Capture the cell that displays the provided text and extract its [X, Y] central coordinate. 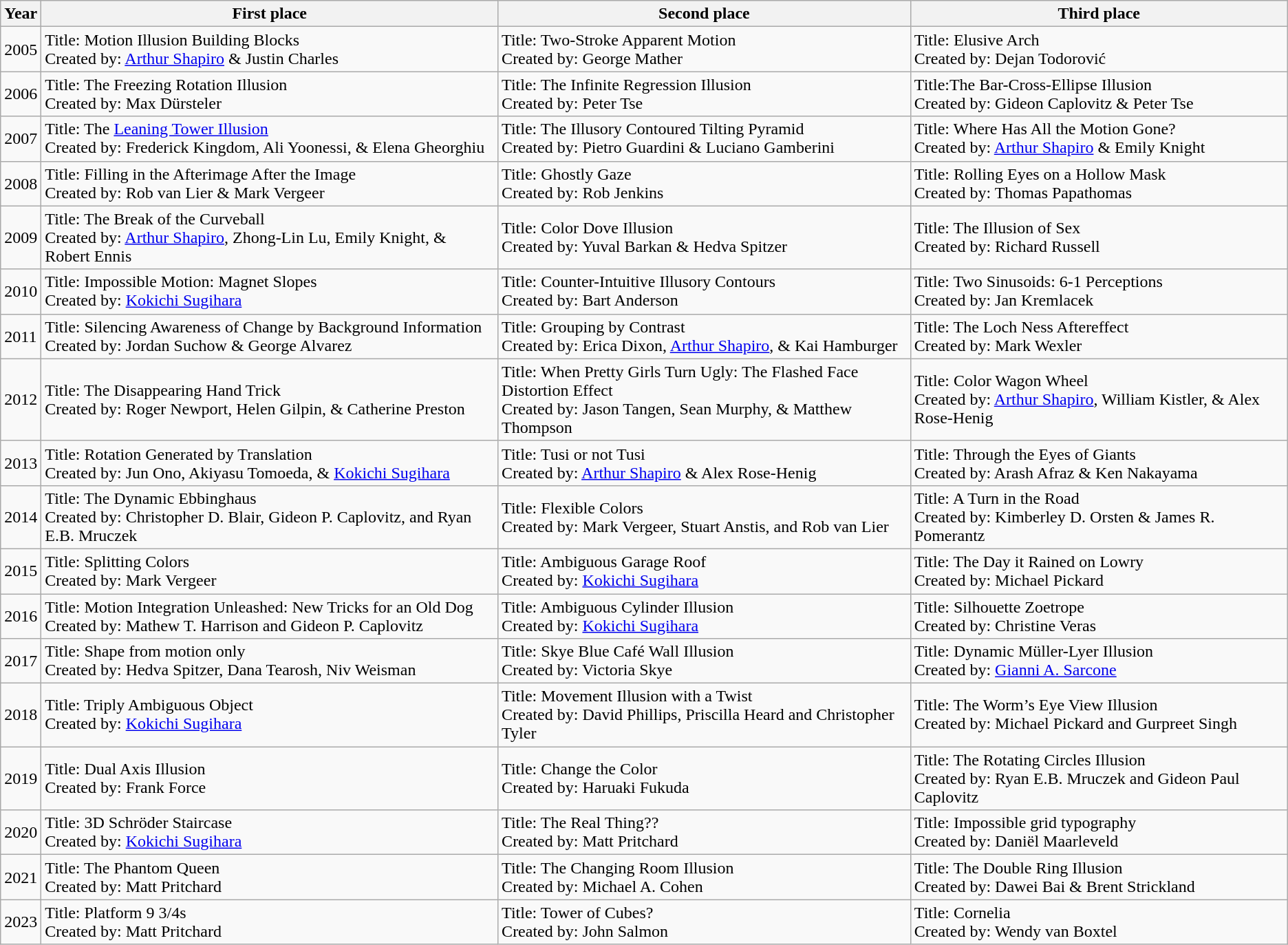
Title: Filling in the Afterimage After the ImageCreated by: Rob van Lier & Mark Vergeer [270, 183]
2020 [21, 833]
2019 [21, 778]
Title: Ambiguous Garage RoofCreated by: Kokichi Sugihara [705, 571]
Title: Impossible Motion: Magnet SlopesCreated by: Kokichi Sugihara [270, 292]
2018 [21, 715]
Title: The Changing Room Illusion Created by: Michael A. Cohen [705, 877]
Title: The Phantom Queen Created by: Matt Pritchard [270, 877]
2021 [21, 877]
Title: The Disappearing Hand TrickCreated by: Roger Newport, Helen Gilpin, & Catherine Preston [270, 399]
First place [270, 14]
Title: Motion Illusion Building BlocksCreated by: Arthur Shapiro & Justin Charles [270, 50]
Title: Color Wagon WheelCreated by: Arthur Shapiro, William Kistler, & Alex Rose-Henig [1099, 399]
Title: Ghostly GazeCreated by: Rob Jenkins [705, 183]
Title: Ambiguous Cylinder Illusion Created by: Kokichi Sugihara [705, 615]
Title: Two Sinusoids: 6-1 PerceptionsCreated by: Jan Kremlacek [1099, 292]
2006 [21, 94]
Title: Change the Color Created by: Haruaki Fukuda [705, 778]
Title: The Break of the CurveballCreated by: Arthur Shapiro, Zhong-Lin Lu, Emily Knight, & Robert Ennis [270, 237]
Title: Elusive ArchCreated by: Dejan Todorović [1099, 50]
Title: Dual Axis Illusion Created by: Frank Force [270, 778]
Title: Skye Blue Café Wall Illusion Created by: Victoria Skye [705, 661]
Title: A Turn in the RoadCreated by: Kimberley D. Orsten & James R. Pomerantz [1099, 517]
Title: The Illusion of SexCreated by: Richard Russell [1099, 237]
Title: 3D Schröder Staircase Created by: Kokichi Sugihara [270, 833]
Title: Tusi or not TusiCreated by: Arthur Shapiro & Alex Rose-Henig [705, 463]
Title: Platform 9 3/4s Created by: Matt Pritchard [270, 922]
Title: The Real Thing?? Created by: Matt Pritchard [705, 833]
Title:The Bar-Cross-Ellipse IllusionCreated by: Gideon Caplovitz & Peter Tse [1099, 94]
2015 [21, 571]
2007 [21, 139]
Title: The Day it Rained on LowryCreated by: Michael Pickard [1099, 571]
Title: The Worm’s Eye View Illusion Created by: Michael Pickard and Gurpreet Singh [1099, 715]
2017 [21, 661]
Title: Silhouette ZoetropeCreated by: Christine Veras [1099, 615]
Title: Shape from motion only Created by: Hedva Spitzer, Dana Tearosh, Niv Weisman [270, 661]
2008 [21, 183]
Title: The Dynamic EbbinghausCreated by: Christopher D. Blair, Gideon P. Caplovitz, and Ryan E.B. Mruczek [270, 517]
Title: Rolling Eyes on a Hollow MaskCreated by: Thomas Papathomas [1099, 183]
2016 [21, 615]
Title: The Rotating Circles Illusion Created by: Ryan E.B. Mruczek and Gideon Paul Caplovitz [1099, 778]
Title: Flexible ColorsCreated by: Mark Vergeer, Stuart Anstis, and Rob van Lier [705, 517]
Title: Silencing Awareness of Change by Background InformationCreated by: Jordan Suchow & George Alvarez [270, 336]
Title: When Pretty Girls Turn Ugly: The Flashed Face Distortion EffectCreated by: Jason Tangen, Sean Murphy, & Matthew Thompson [705, 399]
Title: Counter-Intuitive Illusory ContoursCreated by: Bart Anderson [705, 292]
Title: Triply Ambiguous Object Created by: Kokichi Sugihara [270, 715]
Title: The Loch Ness AftereffectCreated by: Mark Wexler [1099, 336]
Title: Through the Eyes of GiantsCreated by: Arash Afraz & Ken Nakayama [1099, 463]
2010 [21, 292]
Title: Where Has All the Motion Gone?Created by: Arthur Shapiro & Emily Knight [1099, 139]
Title: The Leaning Tower IllusionCreated by: Frederick Kingdom, Ali Yoonessi, & Elena Gheorghiu [270, 139]
Second place [705, 14]
Title: Cornelia Created by: Wendy van Boxtel [1099, 922]
Title: Grouping by ContrastCreated by: Erica Dixon, Arthur Shapiro, & Kai Hamburger [705, 336]
Title: Rotation Generated by TranslationCreated by: Jun Ono, Akiyasu Tomoeda, & Kokichi Sugihara [270, 463]
Title: The Double Ring Illusion Created by: Dawei Bai & Brent Strickland [1099, 877]
2009 [21, 237]
Title: Dynamic Müller-Lyer Illusion Created by: Gianni A. Sarcone [1099, 661]
Title: Color Dove IllusionCreated by: Yuval Barkan & Hedva Spitzer [705, 237]
2005 [21, 50]
Year [21, 14]
Title: Tower of Cubes? Created by: John Salmon [705, 922]
Title: The Illusory Contoured Tilting PyramidCreated by: Pietro Guardini & Luciano Gamberini [705, 139]
2011 [21, 336]
2012 [21, 399]
Third place [1099, 14]
Title: Impossible grid typography Created by: Daniël Maarleveld [1099, 833]
Title: The Freezing Rotation IllusionCreated by: Max Dürsteler [270, 94]
2013 [21, 463]
Title: Motion Integration Unleashed: New Tricks for an Old Dog Created by: Mathew T. Harrison and Gideon P. Caplovitz [270, 615]
2023 [21, 922]
Title: Two-Stroke Apparent MotionCreated by: George Mather [705, 50]
Title: Splitting ColorsCreated by: Mark Vergeer [270, 571]
2014 [21, 517]
Title: The Infinite Regression IllusionCreated by: Peter Tse [705, 94]
Title: Movement Illusion with a Twist Created by: David Phillips, Priscilla Heard and Christopher Tyler [705, 715]
